For the text-containing cell, return its midpoint in [x, y] coordinate format. 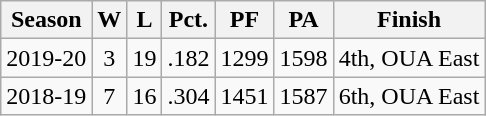
.304 [188, 96]
1598 [304, 58]
6th, OUA East [409, 96]
3 [110, 58]
16 [144, 96]
1451 [244, 96]
PF [244, 20]
Season [46, 20]
PA [304, 20]
4th, OUA East [409, 58]
.182 [188, 58]
Finish [409, 20]
2019-20 [46, 58]
W [110, 20]
19 [144, 58]
1587 [304, 96]
L [144, 20]
Pct. [188, 20]
7 [110, 96]
1299 [244, 58]
2018-19 [46, 96]
